Pinpoint the cell where the given text exists, returning its (x, y) midpoint coordinate. 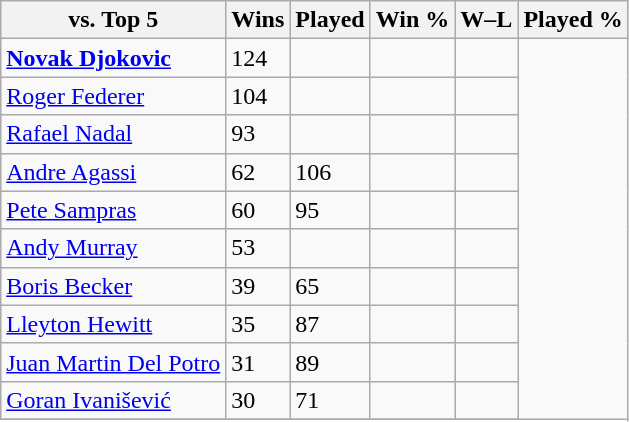
53 (258, 248)
Andy Murray (114, 248)
39 (258, 286)
60 (258, 210)
Goran Ivanišević (114, 400)
Played % (573, 20)
Win % (412, 20)
Rafael Nadal (114, 134)
62 (258, 172)
Wins (258, 20)
Juan Martin Del Potro (114, 362)
93 (258, 134)
65 (330, 286)
106 (330, 172)
95 (330, 210)
124 (258, 58)
35 (258, 324)
Boris Becker (114, 286)
vs. Top 5 (114, 20)
Played (330, 20)
31 (258, 362)
Novak Djokovic (114, 58)
71 (330, 400)
W–L (486, 20)
89 (330, 362)
104 (258, 96)
Lleyton Hewitt (114, 324)
87 (330, 324)
Roger Federer (114, 96)
Pete Sampras (114, 210)
30 (258, 400)
Andre Agassi (114, 172)
